Search for the cell housing the specified text and yield its (X, Y) center coordinate. 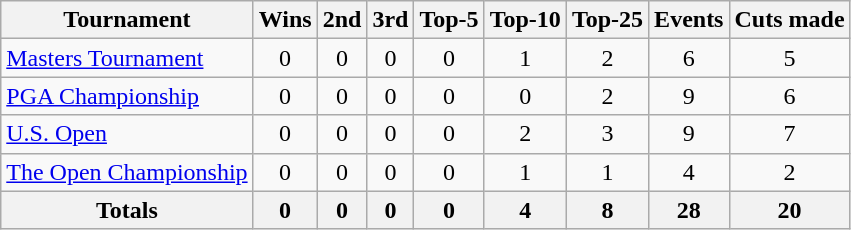
7 (790, 134)
Top-5 (449, 20)
5 (790, 58)
3 (607, 134)
Wins (285, 20)
8 (607, 210)
Top-10 (525, 20)
Top-25 (607, 20)
Masters Tournament (127, 58)
20 (790, 210)
Tournament (127, 20)
The Open Championship (127, 172)
Events (689, 20)
PGA Championship (127, 96)
2nd (342, 20)
3rd (390, 20)
Totals (127, 210)
U.S. Open (127, 134)
28 (689, 210)
Cuts made (790, 20)
